Scan for the cell matching the given text and deliver its (X, Y) coordinate at center. 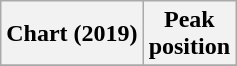
Chart (2019) (72, 34)
Peakposition (189, 34)
